Detect which cell encompasses the target text, then output its [x, y] center coordinate. 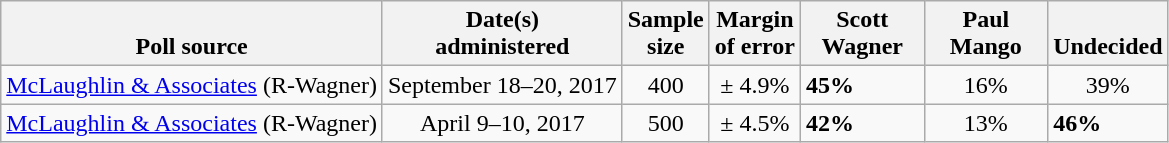
Date(s)administered [502, 34]
± 4.5% [754, 123]
45% [862, 85]
April 9–10, 2017 [502, 123]
13% [986, 123]
39% [1108, 85]
ScottWagner [862, 34]
PaulMango [986, 34]
16% [986, 85]
September 18–20, 2017 [502, 85]
46% [1108, 123]
500 [666, 123]
± 4.9% [754, 85]
Marginof error [754, 34]
42% [862, 123]
400 [666, 85]
Samplesize [666, 34]
Poll source [192, 34]
Undecided [1108, 34]
